Return (X, Y) of the center of cell containing provided text 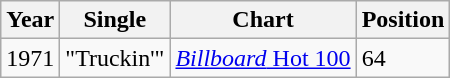
Chart (263, 20)
1971 (30, 58)
"Truckin'" (115, 58)
Billboard Hot 100 (263, 58)
64 (403, 58)
Position (403, 20)
Single (115, 20)
Year (30, 20)
